Extract the [x, y] coordinate from the center of the cell holding the provided text.  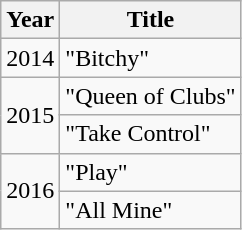
"Bitchy" [150, 58]
"Queen of Clubs" [150, 96]
Year [30, 20]
"Take Control" [150, 134]
"Play" [150, 172]
2015 [30, 115]
2016 [30, 191]
Title [150, 20]
"All Mine" [150, 210]
2014 [30, 58]
